Pinpoint the cell where the given text exists, returning its [x, y] midpoint coordinate. 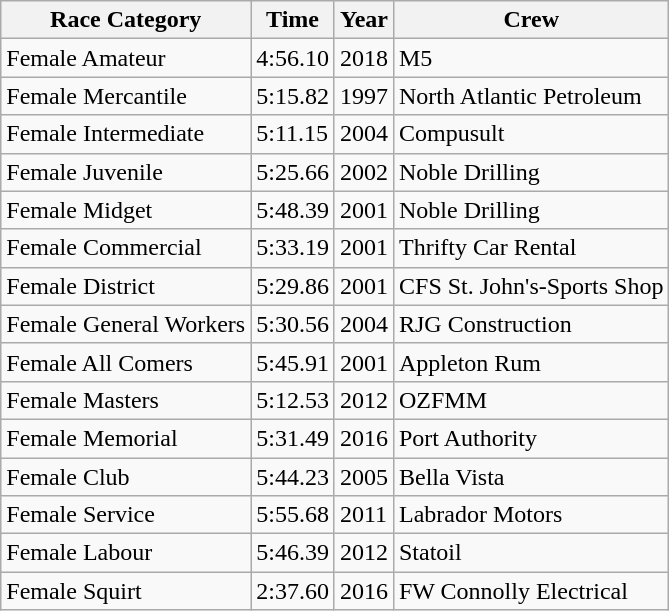
Race Category [126, 20]
FW Connolly Electrical [530, 591]
RJG Construction [530, 324]
5:45.91 [293, 362]
Female All Comers [126, 362]
5:15.82 [293, 96]
5:48.39 [293, 210]
1997 [364, 96]
North Atlantic Petroleum [530, 96]
5:30.56 [293, 324]
5:55.68 [293, 515]
Female Memorial [126, 438]
2018 [364, 58]
5:46.39 [293, 553]
Female Commercial [126, 248]
Labrador Motors [530, 515]
OZFMM [530, 400]
5:12.53 [293, 400]
Bella Vista [530, 477]
Female Squirt [126, 591]
2:37.60 [293, 591]
2005 [364, 477]
5:11.15 [293, 134]
Year [364, 20]
5:29.86 [293, 286]
Female District [126, 286]
Statoil [530, 553]
4:56.10 [293, 58]
Female Mercantile [126, 96]
Female Midget [126, 210]
Time [293, 20]
Appleton Rum [530, 362]
Crew [530, 20]
5:44.23 [293, 477]
M5 [530, 58]
Female Labour [126, 553]
Compusult [530, 134]
2002 [364, 172]
Female Amateur [126, 58]
Female Service [126, 515]
5:25.66 [293, 172]
Port Authority [530, 438]
Thrifty Car Rental [530, 248]
Female Juvenile [126, 172]
5:33.19 [293, 248]
5:31.49 [293, 438]
2011 [364, 515]
Female General Workers [126, 324]
CFS St. John's-Sports Shop [530, 286]
Female Club [126, 477]
Female Masters [126, 400]
Female Intermediate [126, 134]
